Identify which cell holds the provided text, then report its [X, Y] central coordinate. 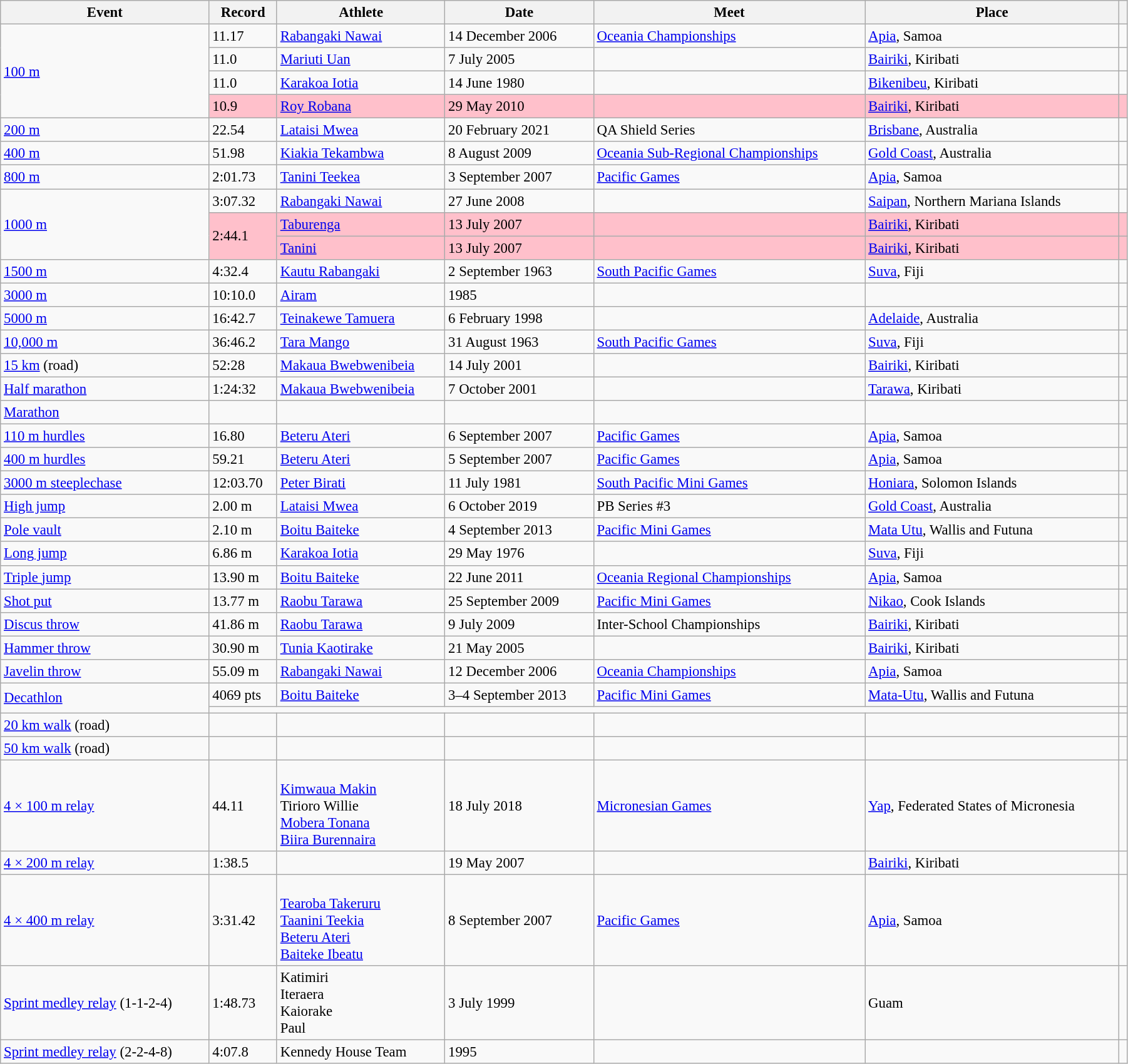
Taburenga [361, 224]
29 May 2010 [520, 106]
41.86 m [243, 624]
Event [105, 13]
6 October 2019 [520, 506]
Marathon [105, 412]
4069 pts [243, 695]
Oceania Sub-Regional Championships [729, 153]
Adelaide, Australia [992, 319]
10:10.0 [243, 295]
Sprint medley relay (2-2-4-8) [105, 1052]
5000 m [105, 319]
6.86 m [243, 554]
20 February 2021 [520, 130]
Tanini Teekea [361, 177]
Inter-School Championships [729, 624]
KatimiriIteraeraKaiorakePaul [361, 1003]
3000 m [105, 295]
4:32.4 [243, 271]
7 October 2001 [520, 389]
11 July 1981 [520, 483]
400 m [105, 153]
3 September 2007 [520, 177]
1000 m [105, 224]
Tearoba TakeruruTaanini TeekiaBeteru AteriBaiteke Ibeatu [361, 921]
9 July 2009 [520, 624]
25 September 2009 [520, 601]
Half marathon [105, 389]
3 July 1999 [520, 1003]
22 June 2011 [520, 577]
PB Series #3 [729, 506]
Nikao, Cook Islands [992, 601]
2:44.1 [243, 235]
Mata-Utu, Wallis and Futuna [992, 695]
12:03.70 [243, 483]
Athlete [361, 13]
19 May 2007 [520, 863]
1985 [520, 295]
110 m hurdles [105, 436]
Teinakewe Tamuera [361, 319]
800 m [105, 177]
Tarawa, Kiribati [992, 389]
Mata Utu, Wallis and Futuna [992, 530]
8 September 2007 [520, 921]
16.80 [243, 436]
Sprint medley relay (1-1-2-4) [105, 1003]
High jump [105, 506]
31 August 1963 [520, 342]
2:01.73 [243, 177]
Triple jump [105, 577]
3:31.42 [243, 921]
4 × 200 m relay [105, 863]
Kimwaua MakinTirioro WillieMobera TonanaBiira Burennaira [361, 806]
7 July 2005 [520, 59]
QA Shield Series [729, 130]
12 December 2006 [520, 672]
11.17 [243, 36]
Mariuti Uan [361, 59]
59.21 [243, 459]
13.90 m [243, 577]
Brisbane, Australia [992, 130]
3000 m steeplechase [105, 483]
Hammer throw [105, 648]
Tunia Kaotirake [361, 648]
29 May 1976 [520, 554]
200 m [105, 130]
Oceania Regional Championships [729, 577]
1:48.73 [243, 1003]
Record [243, 13]
10,000 m [105, 342]
15 km (road) [105, 366]
Tanini [361, 248]
Shot put [105, 601]
14 December 2006 [520, 36]
22.54 [243, 130]
4 September 2013 [520, 530]
2 September 1963 [520, 271]
100 m [105, 71]
10.9 [243, 106]
2.00 m [243, 506]
4:07.8 [243, 1052]
20 km walk (road) [105, 725]
16:42.7 [243, 319]
Tara Mango [361, 342]
Kennedy House Team [361, 1052]
Yap, Federated States of Micronesia [992, 806]
Saipan, Northern Mariana Islands [992, 201]
Micronesian Games [729, 806]
Pole vault [105, 530]
Meet [729, 13]
14 July 2001 [520, 366]
Bikenibeu, Kiribati [992, 83]
21 May 2005 [520, 648]
Place [992, 13]
Decathlon [105, 698]
3:07.32 [243, 201]
4 × 400 m relay [105, 921]
1500 m [105, 271]
6 February 1998 [520, 319]
Peter Birati [361, 483]
Date [520, 13]
13.77 m [243, 601]
Discus throw [105, 624]
1:24:32 [243, 389]
27 June 2008 [520, 201]
1995 [520, 1052]
400 m hurdles [105, 459]
51.98 [243, 153]
14 June 1980 [520, 83]
55.09 m [243, 672]
Long jump [105, 554]
52:28 [243, 366]
18 July 2018 [520, 806]
5 September 2007 [520, 459]
50 km walk (road) [105, 749]
Honiara, Solomon Islands [992, 483]
4 × 100 m relay [105, 806]
Javelin throw [105, 672]
3–4 September 2013 [520, 695]
Guam [992, 1003]
Kautu Rabangaki [361, 271]
44.11 [243, 806]
1:38.5 [243, 863]
2.10 m [243, 530]
6 September 2007 [520, 436]
30.90 m [243, 648]
8 August 2009 [520, 153]
Roy Robana [361, 106]
36:46.2 [243, 342]
South Pacific Mini Games [729, 483]
Airam [361, 295]
Kiakia Tekambwa [361, 153]
